Scan for the cell matching the given text and deliver its [X, Y] coordinate at center. 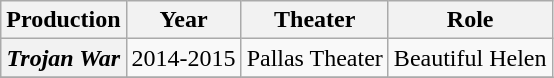
2014-2015 [184, 58]
Trojan War [64, 58]
Theater [314, 20]
Year [184, 20]
Role [470, 20]
Production [64, 20]
Beautiful Helen [470, 58]
Pallas Theater [314, 58]
